For the text-containing cell, return its midpoint in [X, Y] coordinate format. 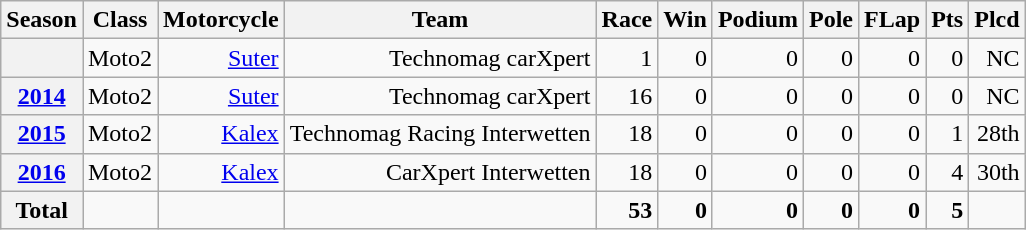
Motorcycle [222, 20]
5 [948, 210]
2016 [42, 172]
2015 [42, 134]
Total [42, 210]
30th [997, 172]
Technomag Racing Interwetten [440, 134]
Season [42, 20]
53 [627, 210]
Class [120, 20]
16 [627, 96]
Race [627, 20]
28th [997, 134]
FLap [892, 20]
CarXpert Interwetten [440, 172]
Pole [832, 20]
Podium [758, 20]
4 [948, 172]
Win [686, 20]
Pts [948, 20]
Team [440, 20]
Plcd [997, 20]
2014 [42, 96]
